Determine the [x, y] coordinate at the center of the cell enclosing the given text.  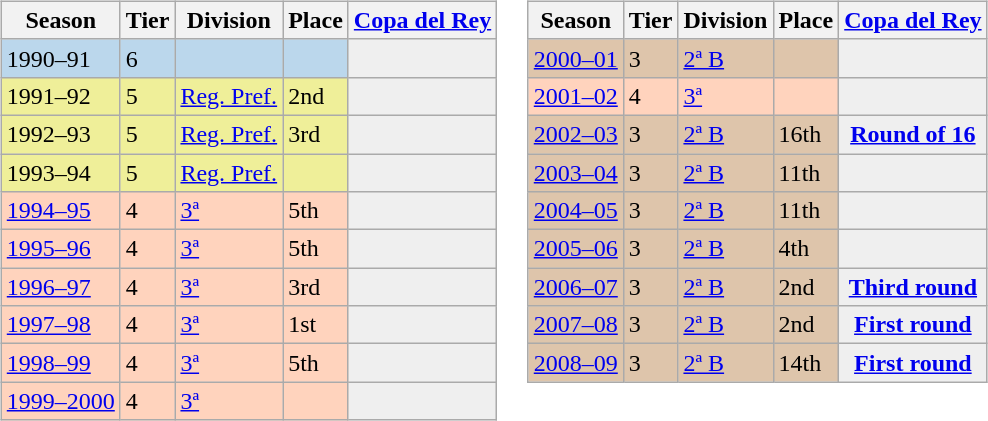
2005–06 [576, 249]
Round of 16 [913, 134]
1994–95 [60, 211]
1997–98 [60, 325]
6 [148, 58]
1991–92 [60, 96]
1999–2000 [60, 401]
14th [806, 363]
1996–97 [60, 287]
2000–01 [576, 58]
2006–07 [576, 287]
2004–05 [576, 211]
1st [316, 325]
16th [806, 134]
2007–08 [576, 325]
1998–99 [60, 363]
2003–04 [576, 173]
4th [806, 249]
2002–03 [576, 134]
Third round [913, 287]
2008–09 [576, 363]
1993–94 [60, 173]
1990–91 [60, 58]
1992–93 [60, 134]
2001–02 [576, 96]
1995–96 [60, 249]
